Locate the cell with the specified text and output its (X, Y) center coordinate. 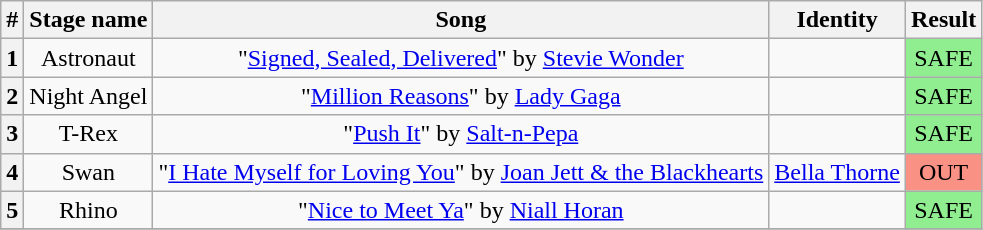
4 (12, 172)
"Signed, Sealed, Delivered" by Stevie Wonder (461, 58)
Identity (838, 20)
# (12, 20)
Stage name (88, 20)
5 (12, 210)
Song (461, 20)
Rhino (88, 210)
Bella Thorne (838, 172)
3 (12, 134)
"I Hate Myself for Loving You" by Joan Jett & the Blackhearts (461, 172)
"Nice to Meet Ya" by Niall Horan (461, 210)
OUT (943, 172)
"Million Reasons" by Lady Gaga (461, 96)
"Push It" by Salt-n-Pepa (461, 134)
Result (943, 20)
Night Angel (88, 96)
T-Rex (88, 134)
Swan (88, 172)
Astronaut (88, 58)
2 (12, 96)
1 (12, 58)
